For the text-containing cell, return its midpoint in (X, Y) coordinate format. 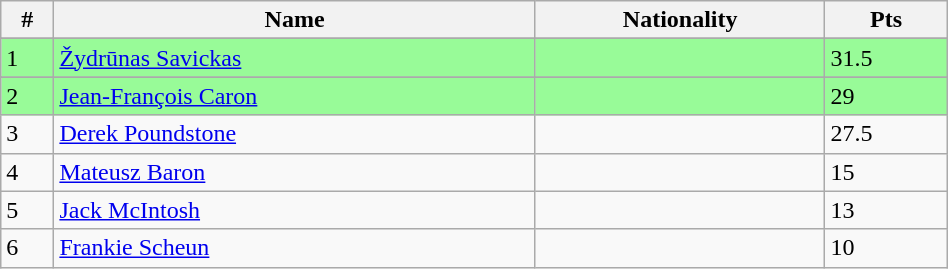
# (28, 20)
6 (28, 248)
Žydrūnas Savickas (294, 58)
4 (28, 172)
Pts (886, 20)
Jack McIntosh (294, 210)
Frankie Scheun (294, 248)
13 (886, 210)
Jean-François Caron (294, 96)
Name (294, 20)
29 (886, 96)
Derek Poundstone (294, 134)
Mateusz Baron (294, 172)
5 (28, 210)
2 (28, 96)
31.5 (886, 58)
27.5 (886, 134)
3 (28, 134)
1 (28, 58)
10 (886, 248)
15 (886, 172)
Nationality (680, 20)
